From the cell containing the given text, extract its center point as (X, Y) coordinate. 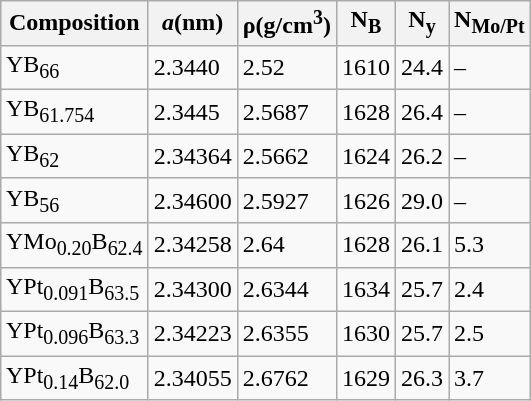
2.5687 (286, 112)
YB66 (74, 67)
a(nm) (192, 24)
YMo0.20B62.4 (74, 245)
2.34258 (192, 245)
2.5662 (286, 156)
26.2 (422, 156)
2.6762 (286, 378)
2.6355 (286, 333)
1626 (366, 200)
2.34055 (192, 378)
3.7 (490, 378)
1634 (366, 289)
26.4 (422, 112)
26.1 (422, 245)
26.3 (422, 378)
ρ(g/cm3) (286, 24)
1630 (366, 333)
YB56 (74, 200)
2.5 (490, 333)
2.64 (286, 245)
YPt0.091B63.5 (74, 289)
2.52 (286, 67)
1610 (366, 67)
1629 (366, 378)
2.3440 (192, 67)
NB (366, 24)
YPt0.14B62.0 (74, 378)
Ny (422, 24)
2.6344 (286, 289)
2.34600 (192, 200)
YB62 (74, 156)
1624 (366, 156)
2.4 (490, 289)
2.5927 (286, 200)
2.34223 (192, 333)
2.3445 (192, 112)
5.3 (490, 245)
2.34300 (192, 289)
NMo/Pt (490, 24)
24.4 (422, 67)
Composition (74, 24)
YB61.754 (74, 112)
29.0 (422, 200)
YPt0.096B63.3 (74, 333)
2.34364 (192, 156)
